Pinpoint the cell where the given text exists, returning its [x, y] midpoint coordinate. 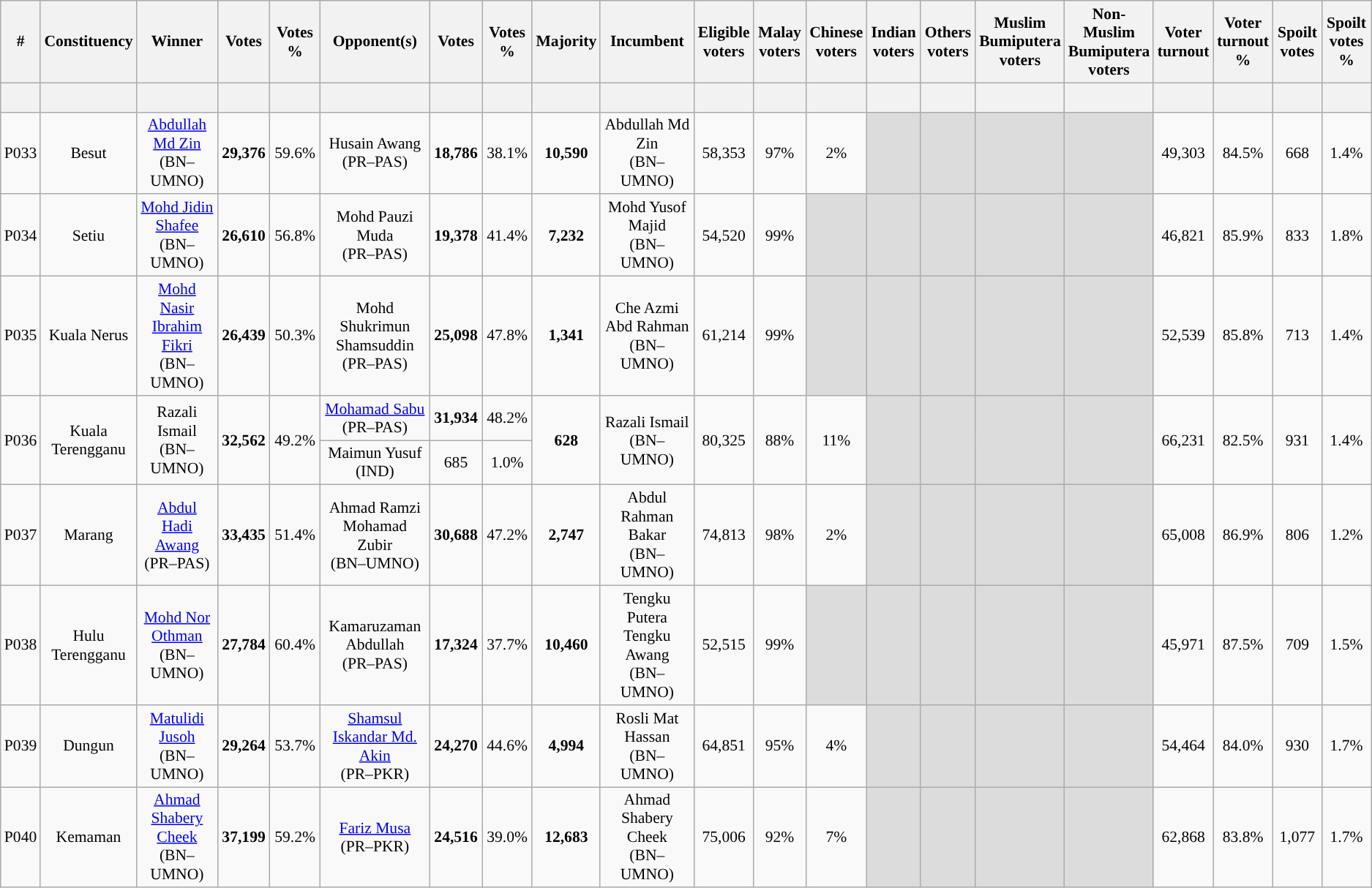
Matulidi Jusoh(BN–UMNO) [177, 746]
Shamsul Iskandar Md. Akin(PR–PKR) [375, 746]
Ahmad Ramzi Mohamad Zubir(BN–UMNO) [375, 535]
Che Azmi Abd Rahman(BN–UMNO) [647, 336]
51.4% [296, 535]
P038 [20, 645]
Voter turnout % [1242, 42]
806 [1297, 535]
86.9% [1242, 535]
10,460 [566, 645]
54,464 [1182, 746]
62,868 [1182, 838]
Hulu Terengganu [88, 645]
713 [1297, 336]
26,610 [244, 236]
2,747 [566, 535]
84.0% [1242, 746]
1.0% [508, 462]
25,098 [456, 336]
Mohd Shukrimun Shamsuddin(PR–PAS) [375, 336]
84.5% [1242, 153]
Mohd Pauzi Muda(PR–PAS) [375, 236]
82.5% [1242, 440]
1,077 [1297, 838]
11% [836, 440]
P039 [20, 746]
709 [1297, 645]
833 [1297, 236]
4,994 [566, 746]
Kuala Nerus [88, 336]
95% [780, 746]
628 [566, 440]
Spoilt votes [1297, 42]
26,439 [244, 336]
1.2% [1346, 535]
Indian voters [894, 42]
41.4% [508, 236]
Kemaman [88, 838]
Muslim Bumiputera voters [1020, 42]
Rosli Mat Hassan(BN–UMNO) [647, 746]
87.5% [1242, 645]
Fariz Musa(PR–PKR) [375, 838]
P034 [20, 236]
61,214 [723, 336]
53.7% [296, 746]
24,270 [456, 746]
85.8% [1242, 336]
59.6% [296, 153]
Others voters [948, 42]
Kamaruzaman Abdullah(PR–PAS) [375, 645]
Mohd Nasir Ibrahim Fikri(BN–UMNO) [177, 336]
Voter turnout [1182, 42]
P040 [20, 838]
930 [1297, 746]
24,516 [456, 838]
1.8% [1346, 236]
# [20, 42]
75,006 [723, 838]
39.0% [508, 838]
37.7% [508, 645]
32,562 [244, 440]
85.9% [1242, 236]
Spoilt votes % [1346, 42]
Dungun [88, 746]
66,231 [1182, 440]
48.2% [508, 418]
74,813 [723, 535]
29,264 [244, 746]
Abdul Rahman Bakar(BN–UMNO) [647, 535]
685 [456, 462]
46,821 [1182, 236]
31,934 [456, 418]
Mohd Nor Othman(BN–UMNO) [177, 645]
12,683 [566, 838]
80,325 [723, 440]
88% [780, 440]
59.2% [296, 838]
7,232 [566, 236]
P035 [20, 336]
P037 [20, 535]
47.8% [508, 336]
Setiu [88, 236]
Tengku Putera Tengku Awang(BN–UMNO) [647, 645]
65,008 [1182, 535]
30,688 [456, 535]
7% [836, 838]
44.6% [508, 746]
668 [1297, 153]
38.1% [508, 153]
56.8% [296, 236]
47.2% [508, 535]
17,324 [456, 645]
Besut [88, 153]
Marang [88, 535]
Incumbent [647, 42]
Abdul Hadi Awang(PR–PAS) [177, 535]
27,784 [244, 645]
1,341 [566, 336]
33,435 [244, 535]
29,376 [244, 153]
Kuala Terengganu [88, 440]
1.5% [1346, 645]
83.8% [1242, 838]
50.3% [296, 336]
49.2% [296, 440]
37,199 [244, 838]
Mohd Yusof Majid(BN–UMNO) [647, 236]
Non-Muslim Bumiputera voters [1109, 42]
P033 [20, 153]
97% [780, 153]
Maimun Yusuf(IND) [375, 462]
60.4% [296, 645]
Opponent(s) [375, 42]
Chinese voters [836, 42]
Husain Awang(PR–PAS) [375, 153]
Eligible voters [723, 42]
92% [780, 838]
45,971 [1182, 645]
Mohamad Sabu(PR–PAS) [375, 418]
931 [1297, 440]
P036 [20, 440]
98% [780, 535]
64,851 [723, 746]
54,520 [723, 236]
58,353 [723, 153]
4% [836, 746]
10,590 [566, 153]
Majority [566, 42]
Malay voters [780, 42]
Winner [177, 42]
52,515 [723, 645]
18,786 [456, 153]
49,303 [1182, 153]
19,378 [456, 236]
52,539 [1182, 336]
Mohd Jidin Shafee(BN–UMNO) [177, 236]
Constituency [88, 42]
